For the text-containing cell, return its midpoint in [X, Y] coordinate format. 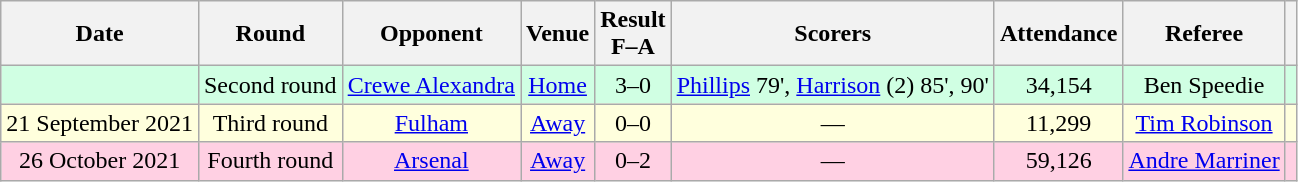
ResultF–A [633, 34]
Fourth round [270, 161]
Crewe Alexandra [431, 85]
Phillips 79', Harrison (2) 85', 90' [832, 85]
Scorers [832, 34]
Attendance [1058, 34]
Fulham [431, 123]
Second round [270, 85]
11,299 [1058, 123]
Opponent [431, 34]
Referee [1204, 34]
Venue [557, 34]
26 October 2021 [100, 161]
34,154 [1058, 85]
0–0 [633, 123]
Arsenal [431, 161]
Tim Robinson [1204, 123]
3–0 [633, 85]
0–2 [633, 161]
21 September 2021 [100, 123]
Andre Marriner [1204, 161]
Date [100, 34]
Home [557, 85]
Ben Speedie [1204, 85]
Third round [270, 123]
59,126 [1058, 161]
Round [270, 34]
